From the cell containing the given text, extract its center point as [X, Y] coordinate. 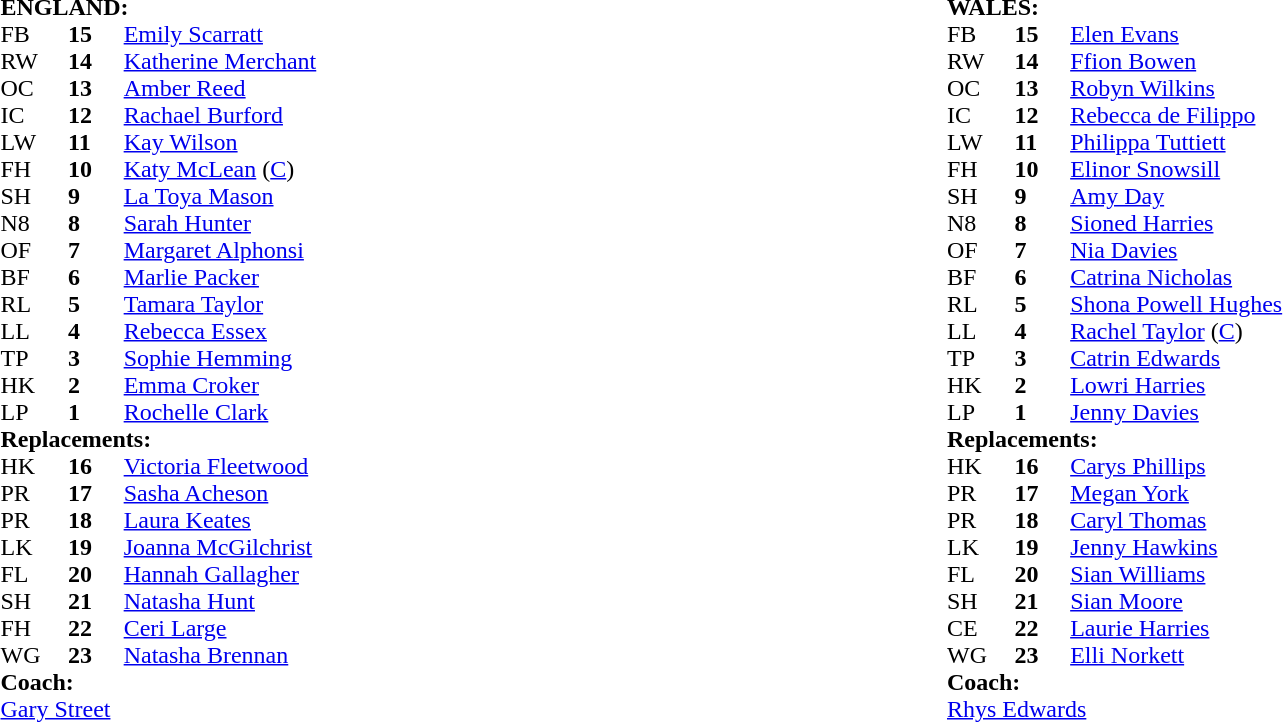
Rebecca Essex [328, 332]
Replacements: [470, 440]
Victoria Fleetwood [328, 466]
Emma Croker [328, 386]
Joanna McGilchrist [328, 548]
Emily Scarratt [328, 34]
Tamara Taylor [328, 304]
Natasha Hunt [328, 602]
CE [980, 628]
Laura Keates [328, 520]
Rochelle Clark [328, 412]
Marlie Packer [328, 278]
Katherine Merchant [328, 62]
Sasha Acheson [328, 494]
Sophie Hemming [328, 358]
Amber Reed [328, 88]
Natasha Brennan [328, 656]
Katy McLean (C) [328, 170]
Sarah Hunter [328, 224]
Rachael Burford [328, 116]
Ceri Large [328, 628]
Coach: [470, 682]
Hannah Gallagher [328, 574]
Margaret Alphonsi [328, 250]
La Toya Mason [328, 196]
Kay Wilson [328, 142]
